For the text-containing cell, return its midpoint in [x, y] coordinate format. 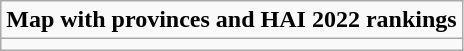
Map with provinces and HAI 2022 rankings [232, 20]
